Determine the [X, Y] coordinate at the center of the cell enclosing the given text.  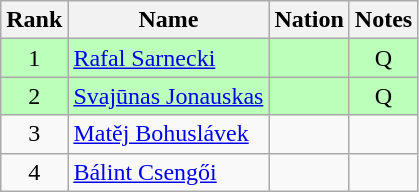
Rank [34, 20]
3 [34, 134]
4 [34, 172]
Svajūnas Jonauskas [168, 96]
Nation [309, 20]
Bálint Csengői [168, 172]
Rafal Sarnecki [168, 58]
1 [34, 58]
2 [34, 96]
Notes [383, 20]
Matěj Bohuslávek [168, 134]
Name [168, 20]
